Scan for the cell matching the given text and deliver its (x, y) coordinate at center. 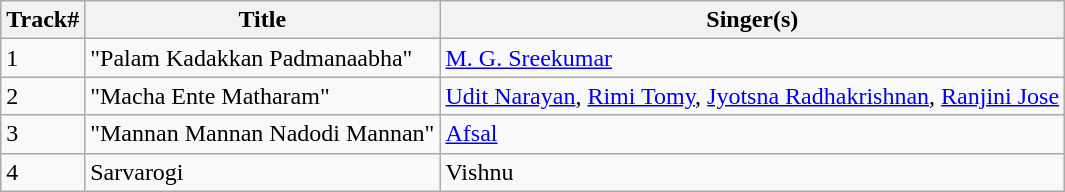
Singer(s) (752, 20)
Afsal (752, 134)
Track# (43, 20)
"Mannan Mannan Nadodi Mannan" (262, 134)
4 (43, 172)
Vishnu (752, 172)
"Palam Kadakkan Padmanaabha" (262, 58)
1 (43, 58)
Sarvarogi (262, 172)
Udit Narayan, Rimi Tomy, Jyotsna Radhakrishnan, Ranjini Jose (752, 96)
2 (43, 96)
M. G. Sreekumar (752, 58)
"Macha Ente Matharam" (262, 96)
Title (262, 20)
3 (43, 134)
